Output the (X, Y) coordinate of the center of the cell containing the given text.  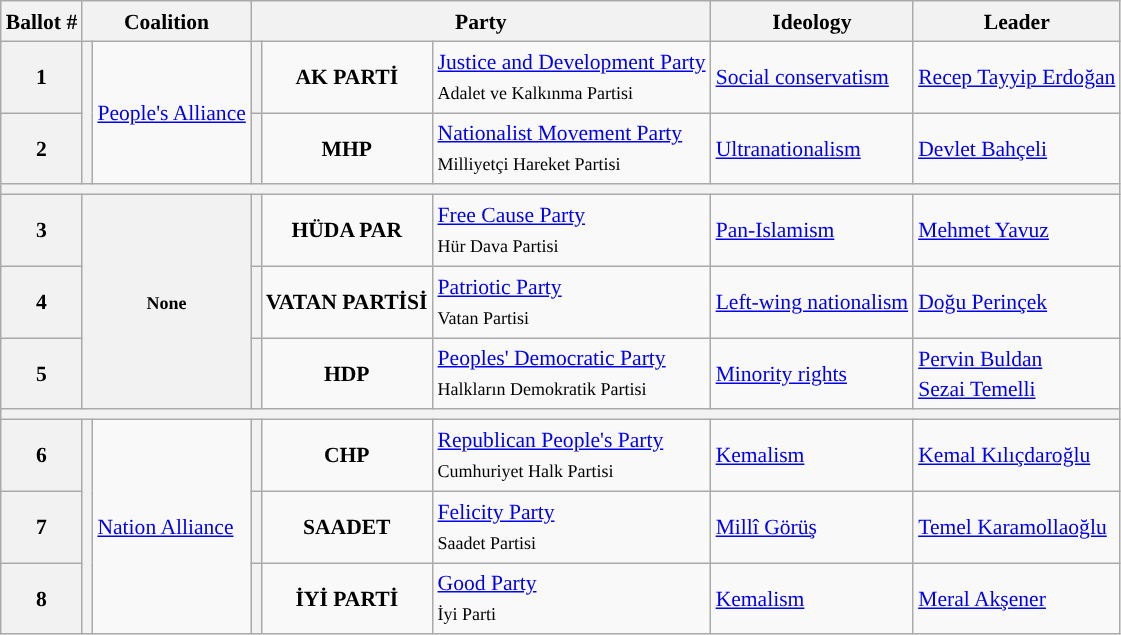
Recep Tayyip Erdoğan (1016, 77)
Leader (1016, 21)
Pervin BuldanSezai Temelli (1016, 374)
Social conservatism (812, 77)
Ballot # (42, 21)
CHP (346, 456)
7 (42, 527)
AK PARTİ (346, 77)
Nationalist Movement PartyMilliyetçi Hareket Partisi (571, 149)
Justice and Development PartyAdalet ve Kalkınma Partisi (571, 77)
İYİ PARTİ (346, 599)
4 (42, 302)
SAADET (346, 527)
Free Cause PartyHür Dava Partisi (571, 231)
Patriotic PartyVatan Partisi (571, 302)
2 (42, 149)
VATAN PARTİSİ (346, 302)
Good Partyİyi Parti (571, 599)
8 (42, 599)
Devlet Bahçeli (1016, 149)
Minority rights (812, 374)
Party (481, 21)
HDP (346, 374)
1 (42, 77)
Kemal Kılıçdaroğlu (1016, 456)
Coalition (166, 21)
6 (42, 456)
Felicity PartySaadet Partisi (571, 527)
Ideology (812, 21)
Left-wing nationalism (812, 302)
Republican People's PartyCumhuriyet Halk Partisi (571, 456)
People's Alliance (172, 112)
Meral Akşener (1016, 599)
Millî Görüş (812, 527)
Nation Alliance (172, 528)
Doğu Perinçek (1016, 302)
MHP (346, 149)
Peoples' Democratic PartyHalkların Demokratik Partisi (571, 374)
3 (42, 231)
Mehmet Yavuz (1016, 231)
HÜDA PAR (346, 231)
Temel Karamollaoğlu (1016, 527)
Pan-Islamism (812, 231)
None (166, 302)
5 (42, 374)
Ultranationalism (812, 149)
